Provide the (x, y) coordinate of the cell's center where the given text is located.  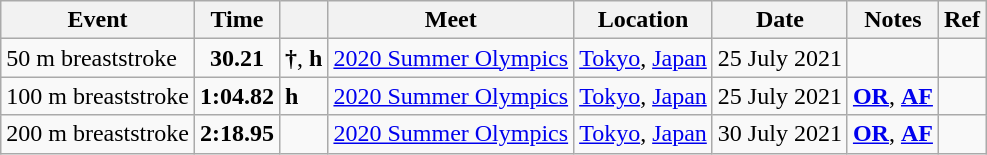
200 m breaststroke (98, 134)
Ref (962, 20)
†, h (303, 58)
100 m breaststroke (98, 96)
h (303, 96)
Location (644, 20)
Meet (451, 20)
Event (98, 20)
Time (236, 20)
30.21 (236, 58)
30 July 2021 (780, 134)
Notes (892, 20)
2:18.95 (236, 134)
1:04.82 (236, 96)
50 m breaststroke (98, 58)
Date (780, 20)
